Find where the given text appears and provide that cell's center as [X, Y] coordinate. 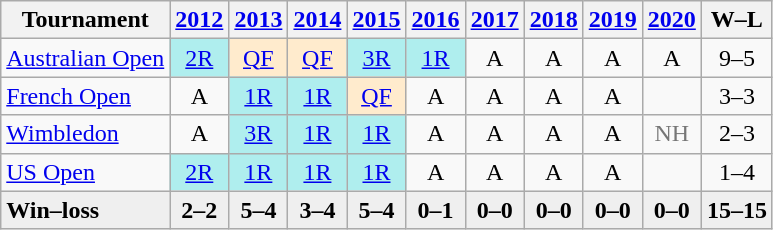
French Open [86, 96]
2016 [436, 20]
2013 [258, 20]
Wimbledon [86, 134]
15–15 [736, 210]
1–4 [736, 172]
Win–loss [86, 210]
2014 [318, 20]
3–4 [318, 210]
NH [672, 134]
2020 [672, 20]
2–3 [736, 134]
US Open [86, 172]
W–L [736, 20]
2–2 [200, 210]
3–3 [736, 96]
2012 [200, 20]
9–5 [736, 58]
0–1 [436, 210]
2019 [612, 20]
2018 [554, 20]
Australian Open [86, 58]
2017 [494, 20]
2015 [376, 20]
Tournament [86, 20]
